Extract the (x, y) coordinate from the center of the cell holding the provided text.  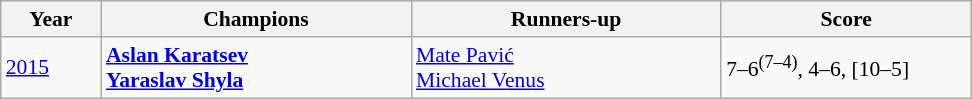
Runners-up (566, 19)
Score (846, 19)
Champions (256, 19)
Year (51, 19)
2015 (51, 68)
Mate Pavić Michael Venus (566, 68)
7–6(7–4), 4–6, [10–5] (846, 68)
Aslan Karatsev Yaraslav Shyla (256, 68)
